Scan for the cell matching the given text and deliver its (X, Y) coordinate at center. 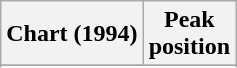
Chart (1994) (72, 34)
Peak position (189, 34)
